Provide the (x, y) coordinate of the cell's center where the given text is located.  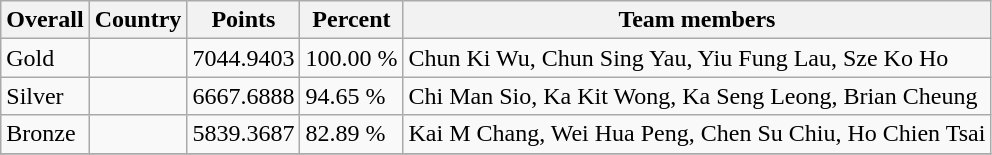
Chi Man Sio, Ka Kit Wong, Ka Seng Leong, Brian Cheung (697, 96)
7044.9403 (244, 58)
Percent (352, 20)
6667.6888 (244, 96)
Silver (45, 96)
94.65 % (352, 96)
Chun Ki Wu, Chun Sing Yau, Yiu Fung Lau, Sze Ko Ho (697, 58)
Team members (697, 20)
Bronze (45, 134)
Points (244, 20)
100.00 % (352, 58)
Gold (45, 58)
Overall (45, 20)
82.89 % (352, 134)
Country (138, 20)
Kai M Chang, Wei Hua Peng, Chen Su Chiu, Ho Chien Tsai (697, 134)
5839.3687 (244, 134)
